Provide the (x, y) coordinate of the cell's center where the given text is located.  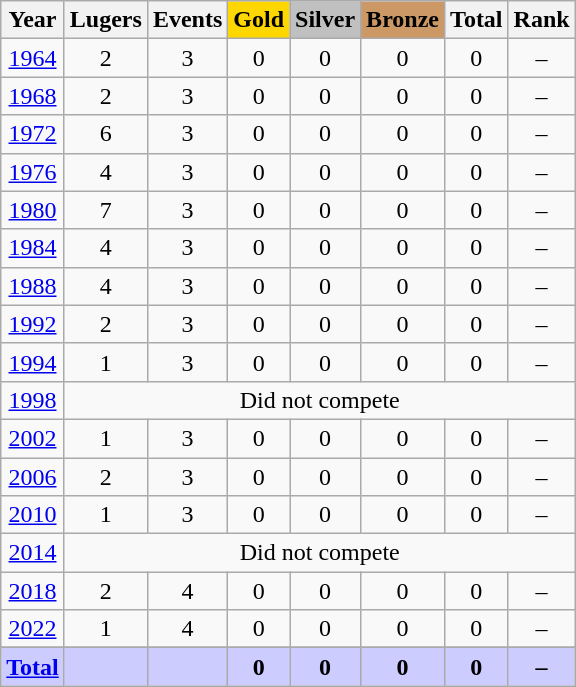
Gold (259, 20)
1972 (33, 134)
Year (33, 20)
1964 (33, 58)
7 (106, 210)
1984 (33, 248)
2010 (33, 515)
Rank (542, 20)
Lugers (106, 20)
1968 (33, 96)
2018 (33, 591)
1998 (33, 400)
Bronze (403, 20)
2022 (33, 629)
1976 (33, 172)
1992 (33, 324)
Events (187, 20)
Silver (326, 20)
6 (106, 134)
1980 (33, 210)
2002 (33, 438)
2006 (33, 477)
1994 (33, 362)
1988 (33, 286)
2014 (33, 553)
